Locate the cell with the specified text and output its [x, y] center coordinate. 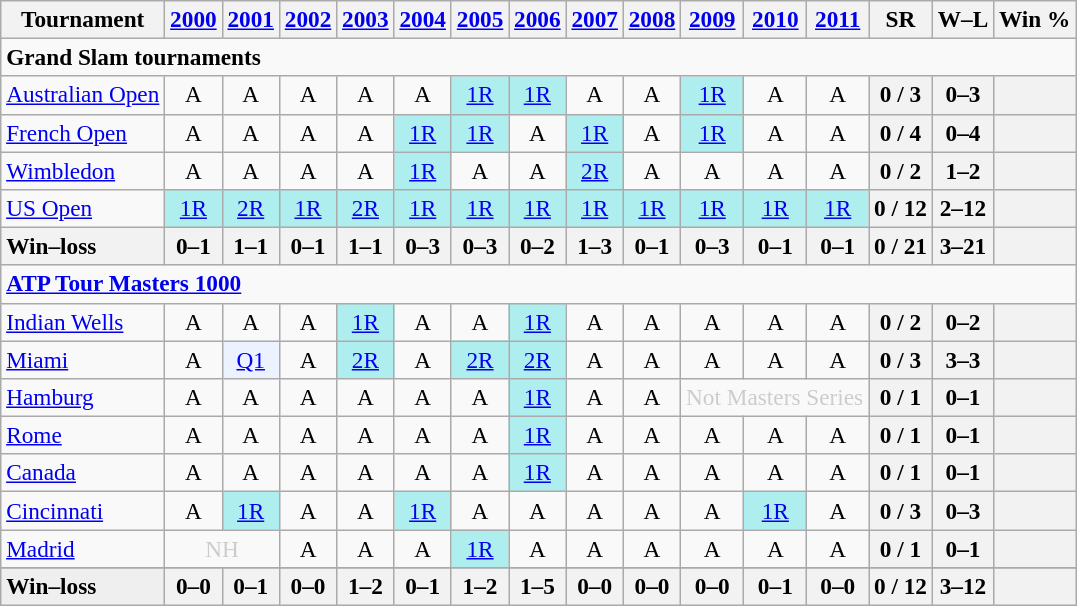
1–3 [594, 246]
3–21 [962, 246]
2004 [422, 19]
2007 [594, 19]
Tournament [83, 19]
2011 [838, 19]
Wimbledon [83, 170]
2009 [712, 19]
2–12 [962, 208]
2006 [538, 19]
1–5 [538, 586]
Miami [83, 359]
Win % [1035, 19]
Grand Slam tournaments [538, 57]
ATP Tour Masters 1000 [538, 284]
2000 [194, 19]
2005 [480, 19]
2002 [308, 19]
Q1 [250, 359]
0 / 4 [901, 133]
Indian Wells [83, 322]
Hamburg [83, 397]
3–12 [962, 586]
Not Masters Series [775, 397]
Australian Open [83, 95]
Canada [83, 473]
2003 [366, 19]
Cincinnati [83, 510]
2010 [776, 19]
W–L [962, 19]
2008 [652, 19]
NH [222, 548]
3–3 [962, 359]
French Open [83, 133]
US Open [83, 208]
SR [901, 19]
Rome [83, 435]
0–4 [962, 133]
Madrid [83, 548]
2001 [250, 19]
0 / 21 [901, 246]
